Return (x, y) of the center of cell containing provided text 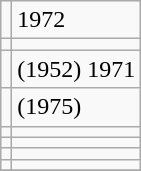
1972 (76, 20)
(1952) 1971 (76, 69)
(1975) (76, 107)
